Find where the given text appears and provide that cell's center as (x, y) coordinate. 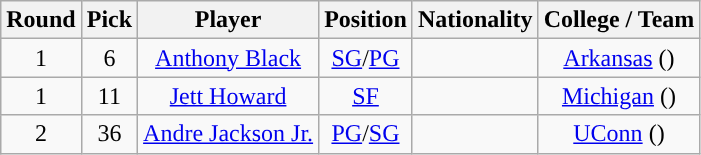
Player (228, 20)
Jett Howard (228, 96)
PG/SG (366, 134)
Andre Jackson Jr. (228, 134)
SF (366, 96)
SG/PG (366, 58)
Pick (109, 20)
Nationality (475, 20)
College / Team (619, 20)
Michigan () (619, 96)
Position (366, 20)
6 (109, 58)
Round (41, 20)
Anthony Black (228, 58)
Arkansas () (619, 58)
36 (109, 134)
2 (41, 134)
UConn () (619, 134)
11 (109, 96)
